For the text-containing cell, return its midpoint in [x, y] coordinate format. 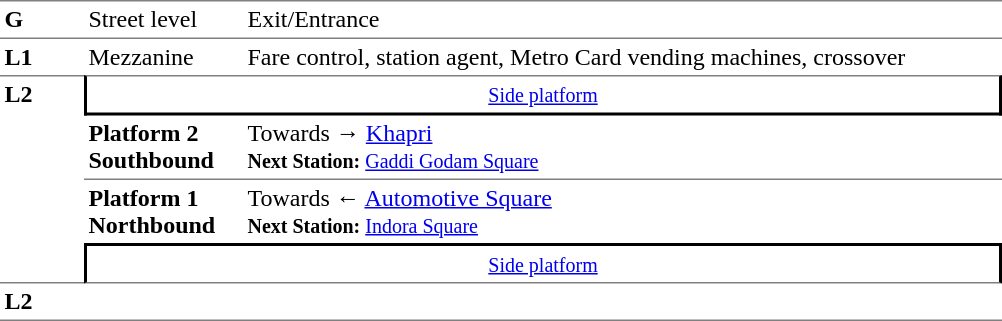
L2 [42, 179]
Towards → KhapriNext Station: Gaddi Godam Square [622, 148]
L1 [42, 57]
G [42, 20]
Fare control, station agent, Metro Card vending machines, crossover [622, 57]
Platform 2Southbound [164, 148]
Exit/Entrance [622, 20]
Platform 1Northbound [164, 212]
Towards ← Automotive SquareNext Station: Indora Square [622, 212]
Street level [164, 20]
Mezzanine [164, 57]
